From the cell containing the given text, extract its center point as (x, y) coordinate. 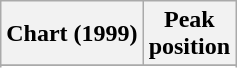
Peak position (189, 34)
Chart (1999) (72, 34)
